Capture the cell that displays the provided text and extract its (x, y) central coordinate. 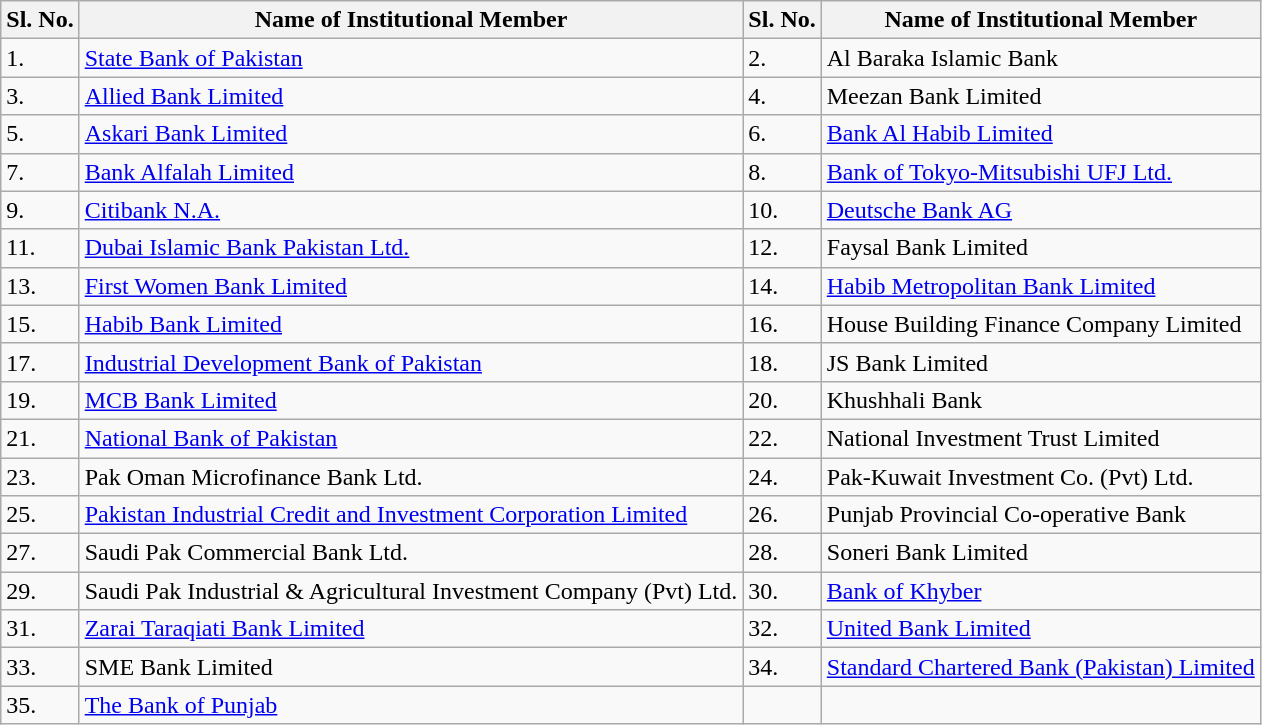
Askari Bank Limited (411, 134)
31. (40, 629)
Deutsche Bank AG (1040, 210)
Habib Metropolitan Bank Limited (1040, 286)
13. (40, 286)
Pakistan Industrial Credit and Investment Corporation Limited (411, 515)
Standard Chartered Bank (Pakistan) Limited (1040, 667)
Pak-Kuwait Investment Co. (Pvt) Ltd. (1040, 477)
29. (40, 591)
Bank Al Habib Limited (1040, 134)
State Bank of Pakistan (411, 58)
SME Bank Limited (411, 667)
18. (782, 362)
Saudi Pak Industrial & Agricultural Investment Company (Pvt) Ltd. (411, 591)
Citibank N.A. (411, 210)
12. (782, 248)
5. (40, 134)
10. (782, 210)
20. (782, 400)
9. (40, 210)
The Bank of Punjab (411, 705)
28. (782, 553)
32. (782, 629)
11. (40, 248)
23. (40, 477)
Bank Alfalah Limited (411, 172)
Pak Oman Microfinance Bank Ltd. (411, 477)
21. (40, 438)
Punjab Provincial Co-operative Bank (1040, 515)
Allied Bank Limited (411, 96)
34. (782, 667)
Dubai Islamic Bank Pakistan Ltd. (411, 248)
1. (40, 58)
National Investment Trust Limited (1040, 438)
24. (782, 477)
Khushhali Bank (1040, 400)
Al Baraka Islamic Bank (1040, 58)
27. (40, 553)
Bank of Khyber (1040, 591)
8. (782, 172)
7. (40, 172)
35. (40, 705)
JS Bank Limited (1040, 362)
30. (782, 591)
Faysal Bank Limited (1040, 248)
Habib Bank Limited (411, 324)
4. (782, 96)
22. (782, 438)
25. (40, 515)
Bank of Tokyo-Mitsubishi UFJ Ltd. (1040, 172)
6. (782, 134)
First Women Bank Limited (411, 286)
16. (782, 324)
Soneri Bank Limited (1040, 553)
26. (782, 515)
33. (40, 667)
United Bank Limited (1040, 629)
Zarai Taraqiati Bank Limited (411, 629)
MCB Bank Limited (411, 400)
Meezan Bank Limited (1040, 96)
15. (40, 324)
House Building Finance Company Limited (1040, 324)
3. (40, 96)
National Bank of Pakistan (411, 438)
Saudi Pak Commercial Bank Ltd. (411, 553)
19. (40, 400)
17. (40, 362)
14. (782, 286)
Industrial Development Bank of Pakistan (411, 362)
2. (782, 58)
